Return (x, y) of the center of cell containing provided text 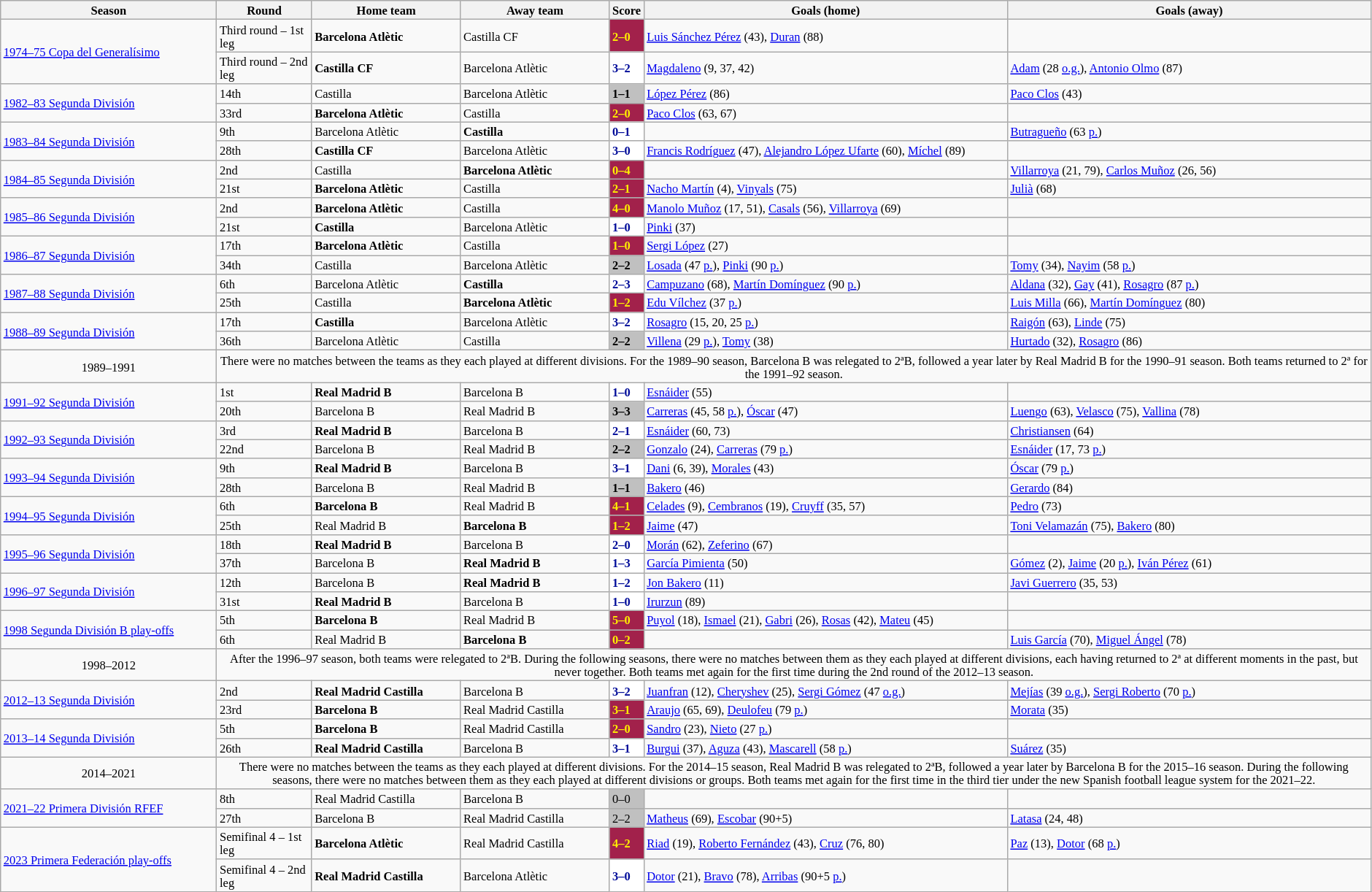
Toni Velamazán (75), Bakero (80) (1189, 525)
Aldana (32), Gay (41), Rosagro (87 p.) (1189, 284)
33rd (264, 112)
Nacho Martín (4), Vinyals (75) (825, 188)
1996–97 Segunda División (109, 591)
Puyol (18), Ismael (21), Gabri (26), Rosas (42), Mateu (45) (825, 620)
22nd (264, 449)
Gómez (2), Jaime (20 p.), Iván Pérez (61) (1189, 563)
Rosagro (15, 20, 25 p.) (825, 322)
Raigón (63), Linde (75) (1189, 322)
Losada (47 p.), Pinki (90 p.) (825, 265)
1989–1991 (109, 366)
Julià (68) (1189, 188)
2021–22 Primera División RFEF (109, 808)
12th (264, 582)
1974–75 Copa del Generalísimo (109, 52)
Butragueño (63 p.) (1189, 131)
Óscar (79 p.) (1189, 468)
37th (264, 563)
Irurzun (89) (825, 601)
Villarroya (21, 79), Carlos Muñoz (26, 56) (1189, 169)
Burgui (37), Aguza (43), Mascarell (58 p.) (825, 747)
Tomy (34), Nayim (58 p.) (1189, 265)
36th (264, 341)
Morata (35) (1189, 710)
Semifinal 4 – 2nd leg (264, 875)
0–2 (626, 639)
Juanfran (12), Cheryshev (25), Sergi Gómez (47 o.g.) (825, 691)
Araujo (65, 69), Deulofeu (79 p.) (825, 710)
Manolo Muñoz (17, 51), Casals (56), Villarroya (69) (825, 207)
Luengo (63), Velasco (75), Vallina (78) (1189, 411)
34th (264, 265)
Pedro (73) (1189, 506)
26th (264, 747)
1998–2012 (109, 665)
8th (264, 799)
Luis García (70), Miguel Ángel (78) (1189, 639)
0–4 (626, 169)
Paco Clos (43) (1189, 93)
1992–93 Segunda División (109, 439)
Christiansen (64) (1189, 430)
Season (109, 10)
2013–14 Segunda División (109, 738)
Luis Milla (66), Martín Domínguez (80) (1189, 303)
Third round – 1st leg (264, 36)
Round (264, 10)
3–3 (626, 411)
4–0 (626, 207)
Semifinal 4 – 1st leg (264, 843)
2023 Primera Federación play-offs (109, 859)
Villena (29 p.), Tomy (38) (825, 341)
Pinki (37) (825, 226)
Goals (away) (1189, 10)
0–1 (626, 131)
Sandro (23), Nieto (27 p.) (825, 728)
Dotor (21), Bravo (78), Arribas (90+5 p.) (825, 875)
Paz (13), Dotor (68 p.) (1189, 843)
García Pimienta (50) (825, 563)
1–3 (626, 563)
Francis Rodríguez (47), Alejandro López Ufarte (60), Míchel (89) (825, 150)
Morán (62), Zeferino (67) (825, 544)
Luis Sánchez Pérez (43), Duran (88) (825, 36)
Sergi López (27) (825, 245)
2–3 (626, 284)
2012–13 Segunda División (109, 700)
1985–86 Segunda División (109, 217)
Esnáider (60, 73) (825, 430)
1998 Segunda División B play-offs (109, 630)
14th (264, 93)
4–1 (626, 506)
3rd (264, 430)
Celades (9), Cembranos (19), Cruyff (35, 57) (825, 506)
1987–88 Segunda División (109, 293)
23rd (264, 710)
1991–92 Segunda División (109, 401)
Esnáider (17, 73 p.) (1189, 449)
1983–84 Segunda División (109, 141)
31st (264, 601)
Campuzano (68), Martín Domínguez (90 p.) (825, 284)
Away team (535, 10)
López Pérez (86) (825, 93)
1984–85 Segunda División (109, 179)
1986–87 Segunda División (109, 255)
Adam (28 o.g.), Antonio Olmo (87) (1189, 68)
27th (264, 818)
Riad (19), Roberto Fernández (43), Cruz (76, 80) (825, 843)
Gerardo (84) (1189, 487)
18th (264, 544)
2014–2021 (109, 773)
1994–95 Segunda División (109, 515)
Goals (home) (825, 10)
1988–89 Segunda División (109, 331)
Magdaleno (9, 37, 42) (825, 68)
Mejías (39 o.g.), Sergi Roberto (70 p.) (1189, 691)
Carreras (45, 58 p.), Óscar (47) (825, 411)
5–0 (626, 620)
Javi Guerrero (35, 53) (1189, 582)
Paco Clos (63, 67) (825, 112)
Dani (6, 39), Morales (43) (825, 468)
Gonzalo (24), Carreras (79 p.) (825, 449)
Jaime (47) (825, 525)
0–0 (626, 799)
4–2 (626, 843)
Esnáider (55) (825, 392)
1st (264, 392)
1982–83 Segunda División (109, 103)
1995–96 Segunda División (109, 553)
Latasa (24, 48) (1189, 818)
Score (626, 10)
Suárez (35) (1189, 747)
Jon Bakero (11) (825, 582)
Matheus (69), Escobar (90+5) (825, 818)
20th (264, 411)
Third round – 2nd leg (264, 68)
Bakero (46) (825, 487)
1993–94 Segunda División (109, 477)
Home team (386, 10)
Hurtado (32), Rosagro (86) (1189, 341)
Edu Vílchez (37 p.) (825, 303)
